From the cell containing the given text, extract its center point as (x, y) coordinate. 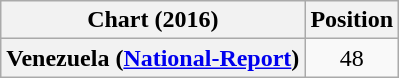
48 (352, 58)
Venezuela (National-Report) (153, 58)
Position (352, 20)
Chart (2016) (153, 20)
